For the text-containing cell, return its midpoint in (x, y) coordinate format. 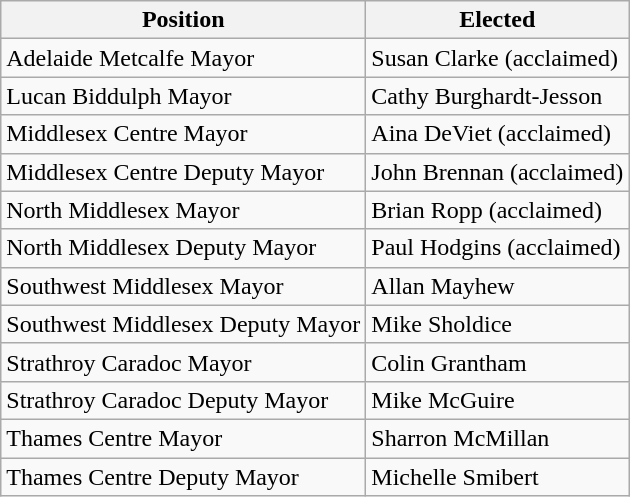
Paul Hodgins (acclaimed) (498, 248)
Middlesex Centre Mayor (184, 134)
Aina DeViet (acclaimed) (498, 134)
Mike McGuire (498, 400)
North Middlesex Deputy Mayor (184, 248)
Strathroy Caradoc Deputy Mayor (184, 400)
Sharron McMillan (498, 438)
Brian Ropp (acclaimed) (498, 210)
Strathroy Caradoc Mayor (184, 362)
Southwest Middlesex Mayor (184, 286)
Position (184, 20)
Adelaide Metcalfe Mayor (184, 58)
Allan Mayhew (498, 286)
Colin Grantham (498, 362)
Susan Clarke (acclaimed) (498, 58)
Mike Sholdice (498, 324)
North Middlesex Mayor (184, 210)
Cathy Burghardt-Jesson (498, 96)
Lucan Biddulph Mayor (184, 96)
Thames Centre Deputy Mayor (184, 477)
Elected (498, 20)
Middlesex Centre Deputy Mayor (184, 172)
Thames Centre Mayor (184, 438)
Michelle Smibert (498, 477)
Southwest Middlesex Deputy Mayor (184, 324)
John Brennan (acclaimed) (498, 172)
